Detect which cell encompasses the target text, then output its [x, y] center coordinate. 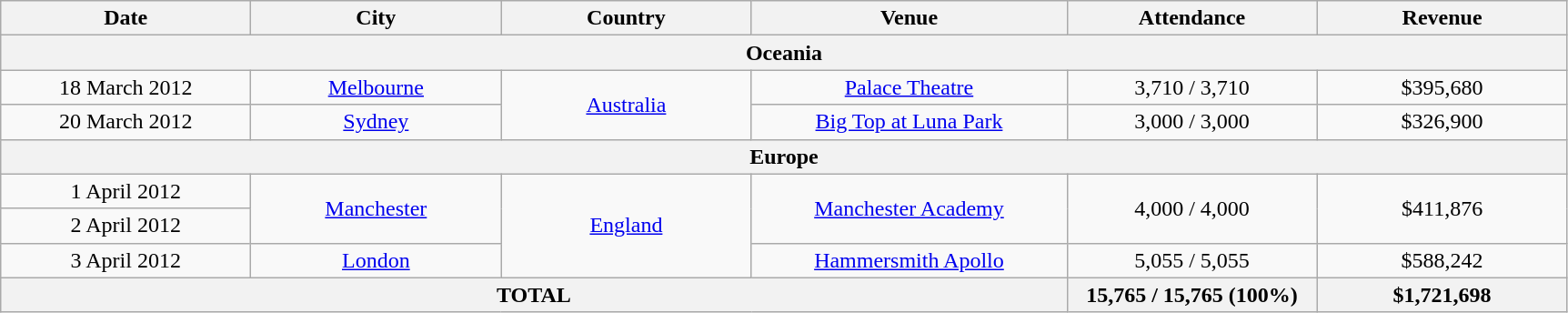
Hammersmith Apollo [910, 260]
3,000 / 3,000 [1191, 122]
Sydney [377, 122]
4,000 / 4,000 [1191, 208]
$588,242 [1442, 260]
Venue [910, 18]
2 April 2012 [126, 226]
20 March 2012 [126, 122]
15,765 / 15,765 (100%) [1191, 295]
London [377, 260]
Oceania [784, 53]
Country [626, 18]
Date [126, 18]
Attendance [1191, 18]
Manchester [377, 208]
England [626, 226]
$1,721,698 [1442, 295]
3 April 2012 [126, 260]
TOTAL [534, 295]
1 April 2012 [126, 191]
$411,876 [1442, 208]
City [377, 18]
3,710 / 3,710 [1191, 87]
Big Top at Luna Park [910, 122]
Manchester Academy [910, 208]
$395,680 [1442, 87]
Australia [626, 105]
Europe [784, 156]
$326,900 [1442, 122]
5,055 / 5,055 [1191, 260]
Melbourne [377, 87]
Revenue [1442, 18]
Palace Theatre [910, 87]
18 March 2012 [126, 87]
